Determine the (x, y) coordinate at the center of the cell enclosing the given text.  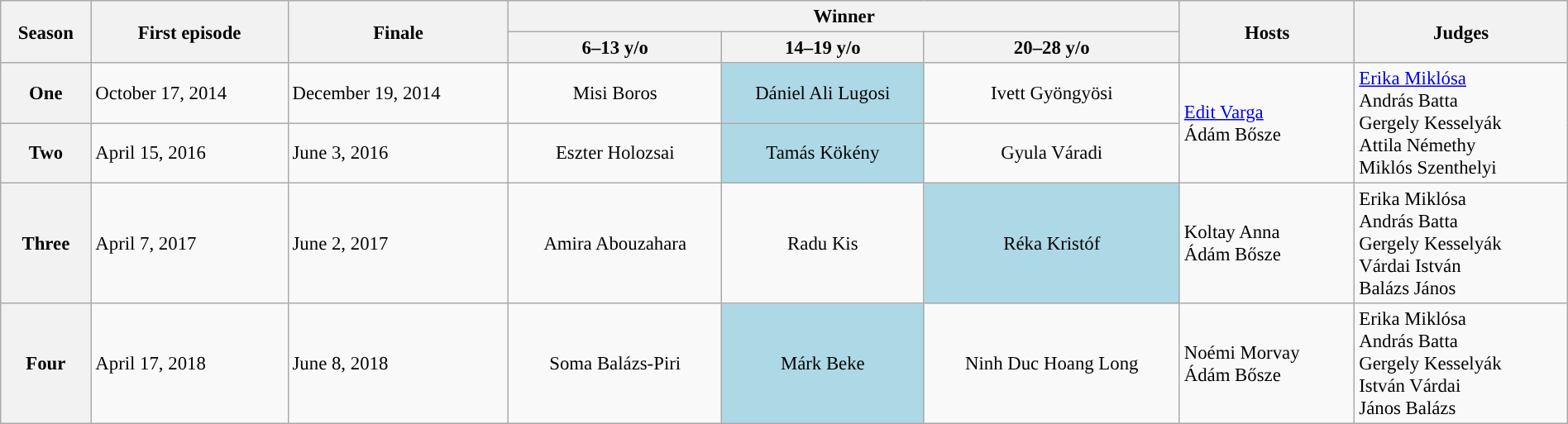
April 7, 2017 (189, 244)
April 17, 2018 (189, 364)
Judges (1460, 31)
December 19, 2014 (399, 93)
Four (46, 364)
Réka Kristóf (1052, 244)
Dániel Ali Lugosi (823, 93)
Radu Kis (823, 244)
June 2, 2017 (399, 244)
Márk Beke (823, 364)
Finale (399, 31)
Koltay AnnaÁdám Bősze (1267, 244)
Erika MiklósaAndrás BattaGergely KesselyákVárdai IstvánBalázs János (1460, 244)
Two (46, 154)
Tamás Kökény (823, 154)
Erika MiklósaAndrás BattaGergely KesselyákIstván Várdai János Balázs (1460, 364)
April 15, 2016 (189, 154)
Misi Boros (615, 93)
First episode (189, 31)
20–28 y/o (1052, 48)
October 17, 2014 (189, 93)
Eszter Holozsai (615, 154)
June 3, 2016 (399, 154)
Winner (844, 17)
Noémi MorvayÁdám Bősze (1267, 364)
Amira Abouzahara (615, 244)
Edit VargaÁdám Bősze (1267, 123)
14–19 y/o (823, 48)
Three (46, 244)
One (46, 93)
Hosts (1267, 31)
Soma Balázs-Piri (615, 364)
Ivett Gyöngyösi (1052, 93)
Gyula Váradi (1052, 154)
Erika MiklósaAndrás BattaGergely KesselyákAttila NémethyMiklós Szenthelyi (1460, 123)
Season (46, 31)
6–13 y/o (615, 48)
June 8, 2018 (399, 364)
Ninh Duc Hoang Long (1052, 364)
